Determine the [x, y] coordinate at the center of the cell enclosing the given text.  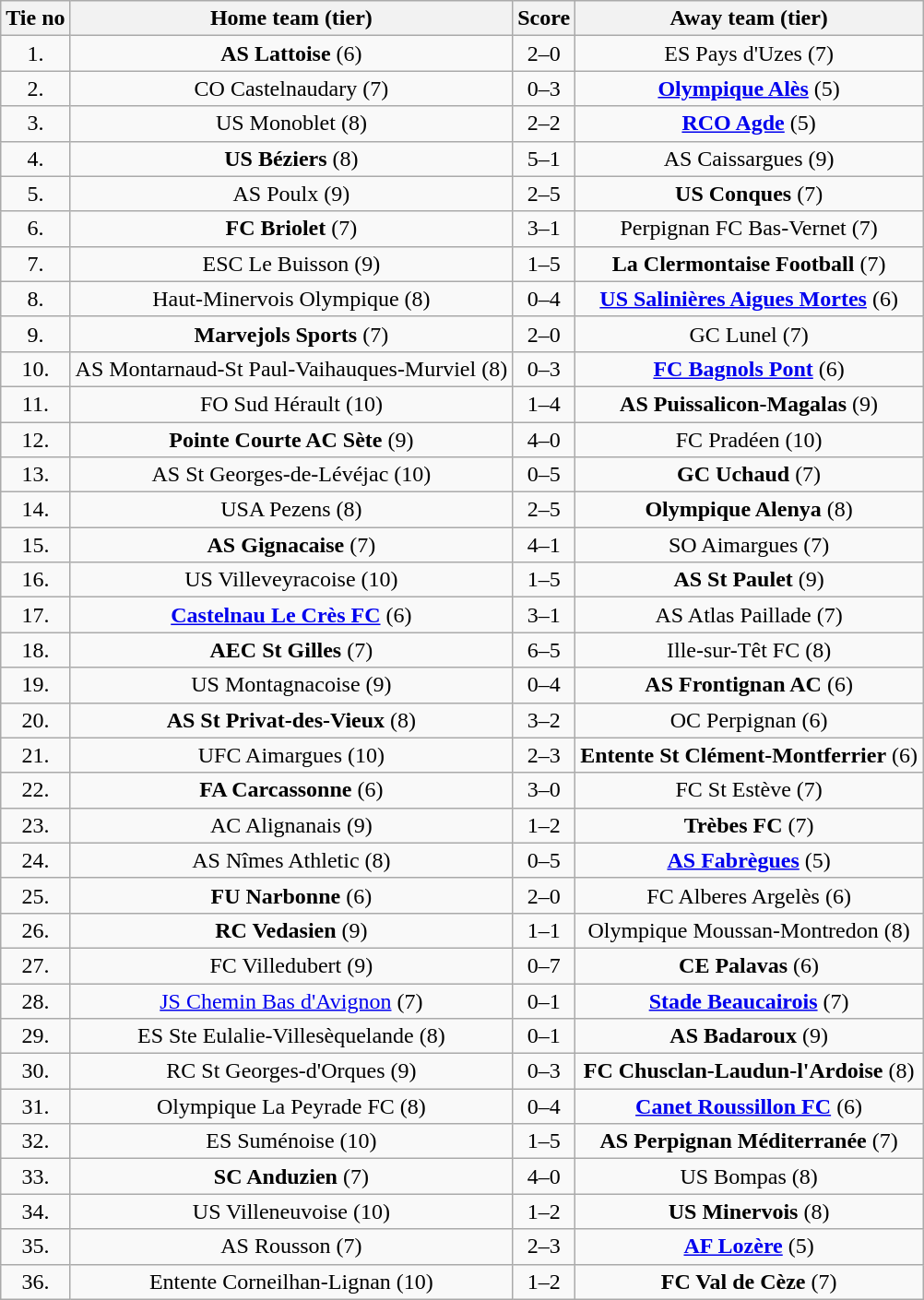
31. [35, 1106]
Pointe Courte AC Sète (9) [291, 440]
25. [35, 895]
UFC Aimargues (10) [291, 755]
13. [35, 475]
FC Chusclan-Laudun-l'Ardoise (8) [749, 1071]
2. [35, 89]
26. [35, 930]
RC Vedasien (9) [291, 930]
ES Ste Eulalie-Villesèquelande (8) [291, 1036]
Home team (tier) [291, 18]
ESC Le Buisson (9) [291, 264]
27. [35, 965]
JS Chemin Bas d'Avignon (7) [291, 1000]
US Conques (7) [749, 194]
10. [35, 369]
2–2 [544, 124]
GC Uchaud (7) [749, 475]
AS Atlas Paillade (7) [749, 615]
US Bompas (8) [749, 1176]
3–2 [544, 720]
US Monoblet (8) [291, 124]
AEC St Gilles (7) [291, 650]
AF Lozère (5) [749, 1247]
Olympique Alès (5) [749, 89]
0–7 [544, 965]
FU Narbonne (6) [291, 895]
SC Anduzien (7) [291, 1176]
OC Perpignan (6) [749, 720]
SO Aimargues (7) [749, 545]
4–1 [544, 545]
6–5 [544, 650]
FC Villedubert (9) [291, 965]
3–0 [544, 790]
Entente St Clément-Montferrier (6) [749, 755]
22. [35, 790]
Perpignan FC Bas-Vernet (7) [749, 229]
20. [35, 720]
AS St Privat-des-Vieux (8) [291, 720]
USA Pezens (8) [291, 510]
Away team (tier) [749, 18]
AS Fabrègues (5) [749, 860]
CE Palavas (6) [749, 965]
34. [35, 1211]
AS St Paulet (9) [749, 580]
21. [35, 755]
Canet Roussillon FC (6) [749, 1106]
Castelnau Le Crès FC (6) [291, 615]
AC Alignanais (9) [291, 825]
Olympique La Peyrade FC (8) [291, 1106]
AS Gignacaise (7) [291, 545]
US Villeveyracoise (10) [291, 580]
AS Poulx (9) [291, 194]
AS Frontignan AC (6) [749, 685]
US Salinières Aigues Mortes (6) [749, 299]
16. [35, 580]
FC Pradéen (10) [749, 440]
Olympique Alenya (8) [749, 510]
US Montagnacoise (9) [291, 685]
5. [35, 194]
FO Sud Hérault (10) [291, 404]
Olympique Moussan-Montredon (8) [749, 930]
5–1 [544, 159]
Score [544, 18]
28. [35, 1000]
7. [35, 264]
Stade Beaucairois (7) [749, 1000]
33. [35, 1176]
8. [35, 299]
GC Lunel (7) [749, 334]
15. [35, 545]
23. [35, 825]
US Villeneuvoise (10) [291, 1211]
US Béziers (8) [291, 159]
AS St Georges-de-Lévéjac (10) [291, 475]
32. [35, 1141]
ES Suménoise (10) [291, 1141]
35. [35, 1247]
4. [35, 159]
AS Puissalicon-Magalas (9) [749, 404]
FC St Estève (7) [749, 790]
AS Perpignan Méditerranée (7) [749, 1141]
9. [35, 334]
1–1 [544, 930]
12. [35, 440]
3. [35, 124]
AS Caissargues (9) [749, 159]
11. [35, 404]
18. [35, 650]
19. [35, 685]
Tie no [35, 18]
14. [35, 510]
RCO Agde (5) [749, 124]
30. [35, 1071]
FC Briolet (7) [291, 229]
29. [35, 1036]
36. [35, 1282]
FA Carcassonne (6) [291, 790]
AS Montarnaud-St Paul-Vaihauques-Murviel (8) [291, 369]
Trèbes FC (7) [749, 825]
6. [35, 229]
Marvejols Sports (7) [291, 334]
FC Alberes Argelès (6) [749, 895]
AS Nîmes Athletic (8) [291, 860]
RC St Georges-d'Orques (9) [291, 1071]
US Minervois (8) [749, 1211]
La Clermontaise Football (7) [749, 264]
CO Castelnaudary (7) [291, 89]
1. [35, 53]
FC Bagnols Pont (6) [749, 369]
ES Pays d'Uzes (7) [749, 53]
Ille-sur-Têt FC (8) [749, 650]
AS Rousson (7) [291, 1247]
Entente Corneilhan-Lignan (10) [291, 1282]
Haut-Minervois Olympique (8) [291, 299]
AS Badaroux (9) [749, 1036]
24. [35, 860]
1–4 [544, 404]
AS Lattoise (6) [291, 53]
FC Val de Cèze (7) [749, 1282]
17. [35, 615]
